Search for the cell housing the specified text and yield its (x, y) center coordinate. 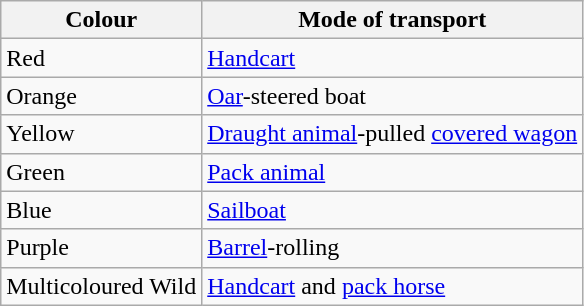
Draught animal-pulled covered wagon (392, 134)
Colour (102, 20)
Pack animal (392, 172)
Oar-steered boat (392, 96)
Orange (102, 96)
Yellow (102, 134)
Sailboat (392, 210)
Blue (102, 210)
Mode of transport (392, 20)
Barrel-rolling (392, 248)
Green (102, 172)
Handcart (392, 58)
Multicoloured Wild (102, 286)
Purple (102, 248)
Red (102, 58)
Handcart and pack horse (392, 286)
